Search for the cell housing the specified text and yield its [x, y] center coordinate. 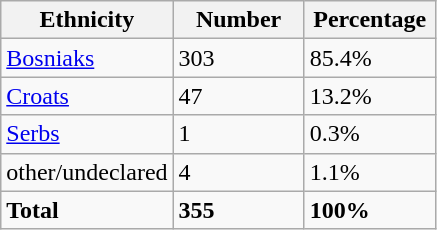
Total [87, 210]
Percentage [370, 20]
0.3% [370, 134]
1 [238, 134]
47 [238, 96]
Number [238, 20]
4 [238, 172]
85.4% [370, 58]
Croats [87, 96]
Bosniaks [87, 58]
13.2% [370, 96]
303 [238, 58]
100% [370, 210]
355 [238, 210]
Serbs [87, 134]
1.1% [370, 172]
other/undeclared [87, 172]
Ethnicity [87, 20]
